Scan for the cell matching the given text and deliver its (X, Y) coordinate at center. 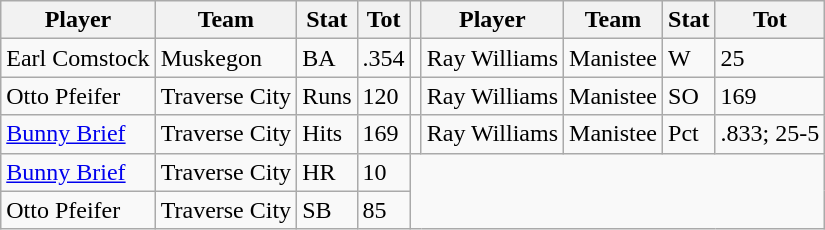
10 (384, 172)
Runs (327, 96)
W (689, 58)
.833; 25-5 (770, 134)
Hits (327, 134)
Pct (689, 134)
HR (327, 172)
.354 (384, 58)
SB (327, 210)
Muskegon (226, 58)
120 (384, 96)
25 (770, 58)
85 (384, 210)
Earl Comstock (78, 58)
SO (689, 96)
BA (327, 58)
